Detect which cell encompasses the target text, then output its (X, Y) center coordinate. 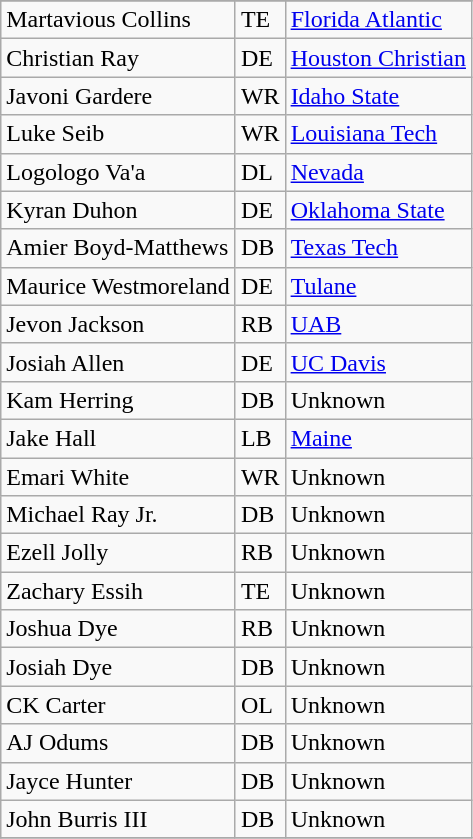
Kyran Duhon (118, 210)
Josiah Allen (118, 362)
UC Davis (378, 362)
Emari White (118, 477)
Maine (378, 438)
Amier Boyd-Matthews (118, 248)
Jevon Jackson (118, 324)
Tulane (378, 286)
Michael Ray Jr. (118, 515)
Oklahoma State (378, 210)
Houston Christian (378, 58)
Javoni Gardere (118, 96)
LB (260, 438)
Kam Herring (118, 400)
Zachary Essih (118, 591)
John Burris III (118, 819)
AJ Odums (118, 743)
Jake Hall (118, 438)
Maurice Westmoreland (118, 286)
Josiah Dye (118, 667)
Logologo Va'a (118, 172)
Idaho State (378, 96)
UAB (378, 324)
Louisiana Tech (378, 134)
Martavious Collins (118, 20)
Luke Seib (118, 134)
Christian Ray (118, 58)
DL (260, 172)
Nevada (378, 172)
Texas Tech (378, 248)
Ezell Jolly (118, 553)
CK Carter (118, 705)
OL (260, 705)
Florida Atlantic (378, 20)
Jayce Hunter (118, 781)
Joshua Dye (118, 629)
